Locate the cell with the specified text and output its [x, y] center coordinate. 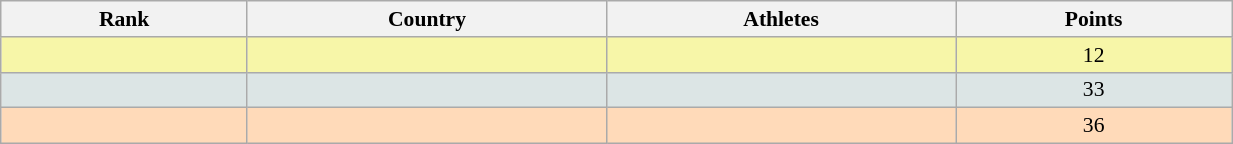
33 [1094, 90]
Athletes [782, 19]
Rank [124, 19]
12 [1094, 55]
Country [426, 19]
Points [1094, 19]
36 [1094, 126]
